Capture the cell that displays the provided text and extract its (X, Y) central coordinate. 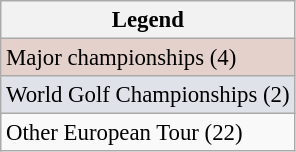
Legend (148, 20)
Other European Tour (22) (148, 133)
Major championships (4) (148, 58)
World Golf Championships (2) (148, 95)
